From the cell containing the given text, extract its center point as [X, Y] coordinate. 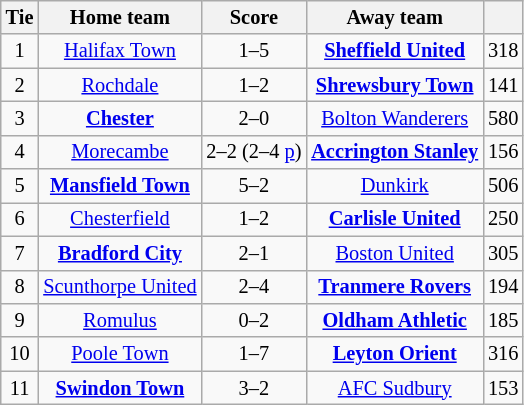
316 [503, 354]
10 [20, 354]
Carlisle United [394, 219]
Scunthorpe United [120, 287]
318 [503, 51]
9 [20, 320]
305 [503, 253]
Bradford City [120, 253]
Romulus [120, 320]
2–0 [254, 118]
141 [503, 85]
153 [503, 388]
11 [20, 388]
Poole Town [120, 354]
156 [503, 152]
250 [503, 219]
Leyton Orient [394, 354]
1–5 [254, 51]
Mansfield Town [120, 186]
506 [503, 186]
1 [20, 51]
Away team [394, 17]
Morecambe [120, 152]
Dunkirk [394, 186]
5–2 [254, 186]
2 [20, 85]
Halifax Town [120, 51]
Accrington Stanley [394, 152]
Rochdale [120, 85]
185 [503, 320]
2–2 (2–4 p) [254, 152]
Score [254, 17]
194 [503, 287]
4 [20, 152]
1–7 [254, 354]
Sheffield United [394, 51]
Swindon Town [120, 388]
3–2 [254, 388]
AFC Sudbury [394, 388]
580 [503, 118]
5 [20, 186]
8 [20, 287]
Chesterfield [120, 219]
Bolton Wanderers [394, 118]
Home team [120, 17]
Shrewsbury Town [394, 85]
2–1 [254, 253]
Chester [120, 118]
Tie [20, 17]
Tranmere Rovers [394, 287]
0–2 [254, 320]
6 [20, 219]
7 [20, 253]
2–4 [254, 287]
3 [20, 118]
Oldham Athletic [394, 320]
Boston United [394, 253]
